Search for the cell housing the specified text and yield its (x, y) center coordinate. 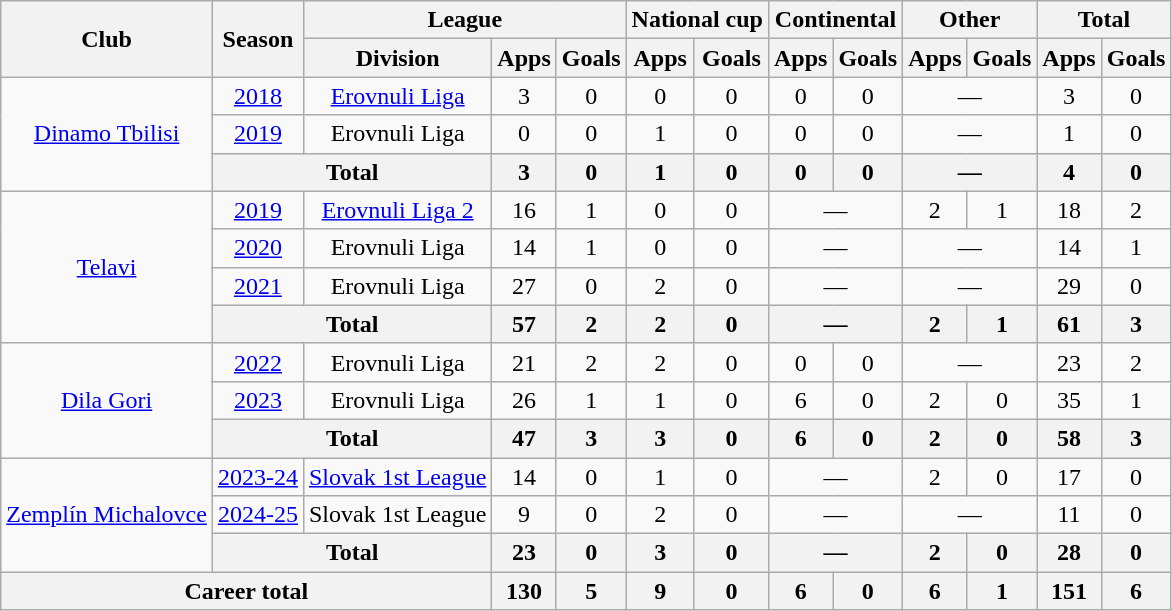
130 (524, 591)
2023-24 (258, 477)
28 (1069, 553)
2024-25 (258, 515)
2020 (258, 248)
17 (1069, 477)
2023 (258, 400)
4 (1069, 172)
57 (524, 324)
47 (524, 438)
18 (1069, 210)
Other (970, 20)
Continental (835, 20)
Zemplín Michalovce (107, 515)
26 (524, 400)
Career total (246, 591)
National cup (697, 20)
2022 (258, 362)
29 (1069, 286)
Dila Gori (107, 400)
11 (1069, 515)
League (464, 20)
Erovnuli Liga 2 (397, 210)
Season (258, 39)
Division (397, 58)
58 (1069, 438)
16 (524, 210)
61 (1069, 324)
5 (591, 591)
Club (107, 39)
2021 (258, 286)
2018 (258, 96)
Dinamo Tbilisi (107, 134)
35 (1069, 400)
21 (524, 362)
27 (524, 286)
151 (1069, 591)
Telavi (107, 267)
